Pinpoint the cell where the given text exists, returning its [X, Y] midpoint coordinate. 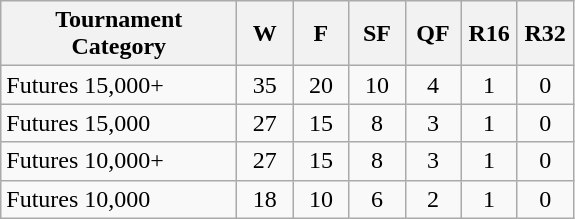
35 [265, 85]
Tournament Category [119, 34]
R16 [489, 34]
18 [265, 199]
Futures 10,000+ [119, 161]
6 [377, 199]
W [265, 34]
Futures 15,000+ [119, 85]
Futures 15,000 [119, 123]
20 [321, 85]
F [321, 34]
QF [433, 34]
2 [433, 199]
Futures 10,000 [119, 199]
4 [433, 85]
R32 [545, 34]
SF [377, 34]
